Extract the [x, y] coordinate from the center of the cell holding the provided text.  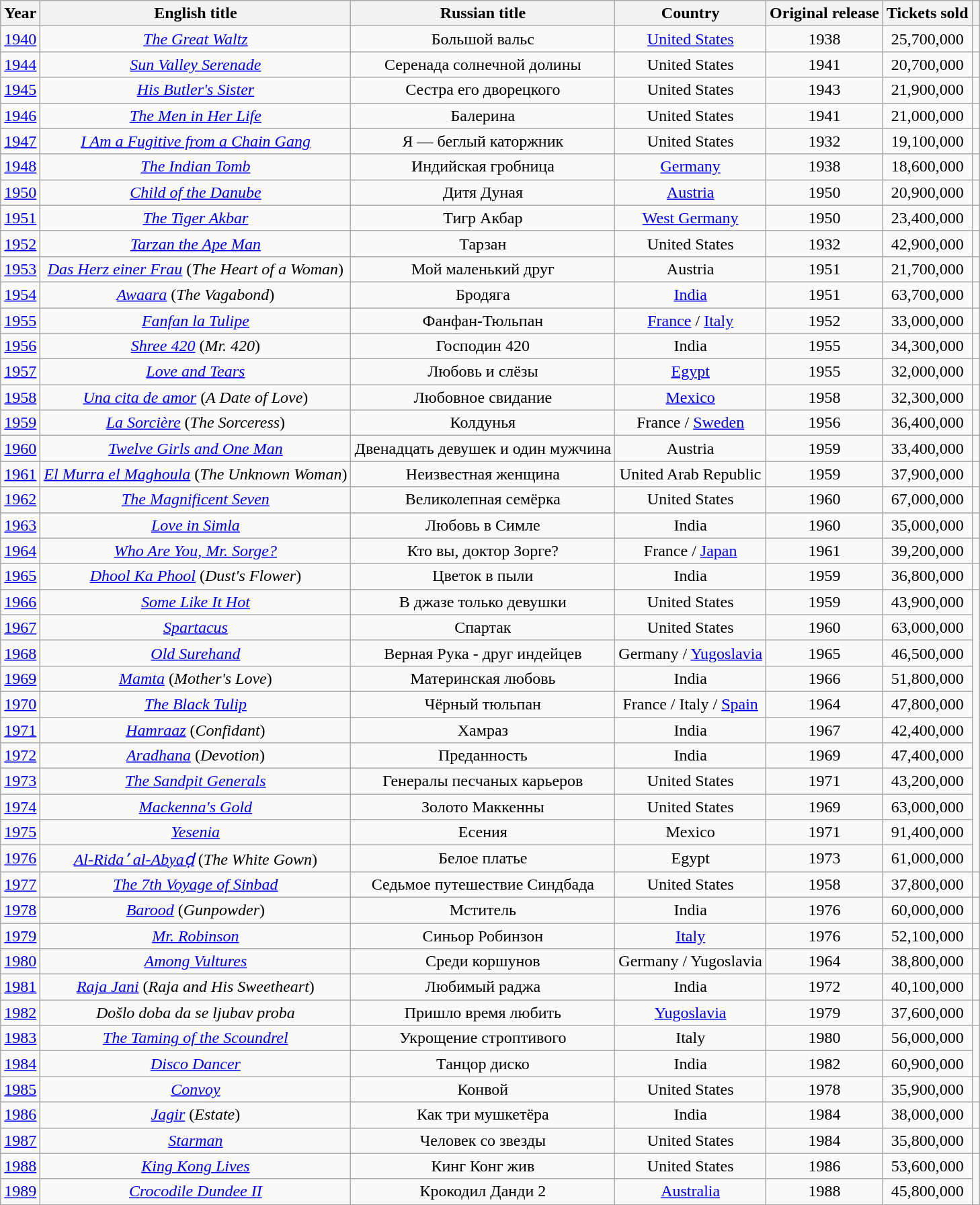
Došlo doba da se ljubav proba [196, 1013]
23,400,000 [928, 218]
37,900,000 [928, 474]
Дитя Дуная [483, 192]
Чёрный тюльпан [483, 704]
21,000,000 [928, 116]
18,600,000 [928, 167]
1943 [825, 90]
Russian title [483, 13]
Любимый раджа [483, 987]
52,100,000 [928, 935]
1946 [20, 116]
1948 [20, 167]
The Sandpit Generals [196, 781]
Индийская гробница [483, 167]
1974 [20, 807]
Year [20, 13]
Mr. Robinson [196, 935]
1962 [20, 500]
France / Italy / Spain [691, 704]
The Tiger Akbar [196, 218]
The Black Tulip [196, 704]
36,800,000 [928, 576]
1953 [20, 269]
1954 [20, 295]
1977 [20, 884]
Тарзан [483, 243]
The Taming of the Scoundrel [196, 1038]
Цветок в пыли [483, 576]
Господин 420 [483, 346]
Tickets sold [928, 13]
Convoy [196, 1089]
35,800,000 [928, 1140]
Spartacus [196, 627]
Sun Valley Serenade [196, 65]
King Kong Lives [196, 1166]
Who Are You, Mr. Sorge? [196, 551]
60,900,000 [928, 1064]
47,800,000 [928, 704]
Синьор Робинзон [483, 935]
25,700,000 [928, 39]
39,200,000 [928, 551]
20,700,000 [928, 65]
37,600,000 [928, 1013]
47,400,000 [928, 756]
20,900,000 [928, 192]
63,700,000 [928, 295]
Twelve Girls and One Man [196, 449]
1989 [20, 1192]
Верная Рука - друг индейцев [483, 653]
Укрощение строптивого [483, 1038]
Мой маленький друг [483, 269]
Old Surehand [196, 653]
Большой вальс [483, 39]
1970 [20, 704]
France / Japan [691, 551]
91,400,000 [928, 832]
Starman [196, 1140]
Хамраз [483, 730]
Una cita de amor (A Date of Love) [196, 397]
1947 [20, 141]
Фанфан-Тюльпан [483, 321]
33,000,000 [928, 321]
Любовное свидание [483, 397]
Любовь и слёзы [483, 372]
1940 [20, 39]
Белое платье [483, 859]
Крокодил Данди 2 [483, 1192]
Среди коршунов [483, 962]
38,000,000 [928, 1115]
West Germany [691, 218]
Original release [825, 13]
Australia [691, 1192]
English title [196, 13]
1987 [20, 1140]
Country [691, 13]
Mamta (Mother's Love) [196, 678]
Mackenna's Gold [196, 807]
37,800,000 [928, 884]
Yugoslavia [691, 1013]
France / Sweden [691, 423]
43,900,000 [928, 602]
1945 [20, 90]
Мститель [483, 910]
Shree 420 (Mr. 420) [196, 346]
1957 [20, 372]
Генералы песчаных карьеров [483, 781]
51,800,000 [928, 678]
France / Italy [691, 321]
Among Vultures [196, 962]
1968 [20, 653]
Fanfan la Tulipe [196, 321]
Колдунья [483, 423]
The Great Waltz [196, 39]
В джазе только девушки [483, 602]
67,000,000 [928, 500]
42,400,000 [928, 730]
42,900,000 [928, 243]
Al-Ridaʼ al-Abyaḍ (The White Gown) [196, 859]
His Butler's Sister [196, 90]
53,600,000 [928, 1166]
Как три мушкетёра [483, 1115]
Золото Маккенны [483, 807]
1981 [20, 987]
Кинг Конг жив [483, 1166]
Спартак [483, 627]
Танцор диско [483, 1064]
1963 [20, 525]
Awaara (The Vagabond) [196, 295]
Raja Jani (Raja and His Sweetheart) [196, 987]
43,200,000 [928, 781]
United Arab Republic [691, 474]
19,100,000 [928, 141]
1983 [20, 1038]
The Magnificent Seven [196, 500]
33,400,000 [928, 449]
Some Like It Hot [196, 602]
Конвой [483, 1089]
Aradhana (Devotion) [196, 756]
32,000,000 [928, 372]
Неизвестная женщина [483, 474]
38,800,000 [928, 962]
I Am a Fugitive from a Chain Gang [196, 141]
Пришло время любить [483, 1013]
40,100,000 [928, 987]
Jagir (Estate) [196, 1115]
Есения [483, 832]
Седьмое путешествие Синдбада [483, 884]
Балерина [483, 116]
1975 [20, 832]
Love in Simla [196, 525]
Человек со звезды [483, 1140]
1985 [20, 1089]
Преданность [483, 756]
Великолепная семёрка [483, 500]
La Sorcière (The Sorceress) [196, 423]
60,000,000 [928, 910]
Tarzan the Ape Man [196, 243]
35,900,000 [928, 1089]
Love and Tears [196, 372]
1944 [20, 65]
Child of the Danube [196, 192]
Сестра его дворецкого [483, 90]
21,700,000 [928, 269]
Двенадцать девушек и один мужчина [483, 449]
36,400,000 [928, 423]
46,500,000 [928, 653]
Hamraaz (Confidant) [196, 730]
61,000,000 [928, 859]
45,800,000 [928, 1192]
Yesenia [196, 832]
35,000,000 [928, 525]
Germany [691, 167]
Das Herz einer Frau (The Heart of a Woman) [196, 269]
Материнская любовь [483, 678]
56,000,000 [928, 1038]
Crocodile Dundee II [196, 1192]
The Indian Tomb [196, 167]
The Men in Her Life [196, 116]
32,300,000 [928, 397]
Любовь в Симле [483, 525]
El Murra el Maghoula (The Unknown Woman) [196, 474]
The 7th Voyage of Sinbad [196, 884]
Бродяга [483, 295]
Barood (Gunpowder) [196, 910]
21,900,000 [928, 90]
34,300,000 [928, 346]
Я — беглый каторжник [483, 141]
Disco Dancer [196, 1064]
Тигр Акбар [483, 218]
Кто вы, доктор Зорге? [483, 551]
Серенада солнечной долины [483, 65]
Dhool Ka Phool (Dust's Flower) [196, 576]
